Determine the [x, y] coordinate at the center of the cell enclosing the given text.  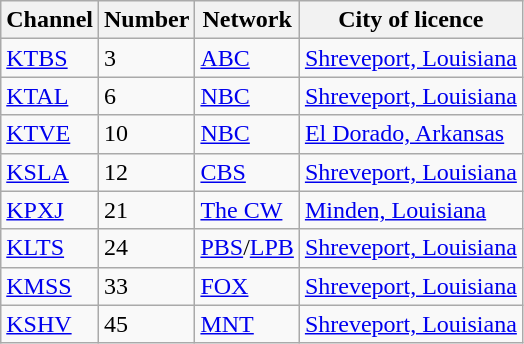
21 [147, 210]
City of licence [410, 20]
10 [147, 134]
KPXJ [50, 210]
KTAL [50, 96]
KMSS [50, 286]
MNT [247, 324]
6 [147, 96]
The CW [247, 210]
KSHV [50, 324]
Number [147, 20]
45 [147, 324]
Network [247, 20]
KSLA [50, 172]
ABC [247, 58]
KLTS [50, 248]
12 [147, 172]
CBS [247, 172]
24 [147, 248]
33 [147, 286]
Minden, Louisiana [410, 210]
KTBS [50, 58]
FOX [247, 286]
El Dorado, Arkansas [410, 134]
3 [147, 58]
KTVE [50, 134]
PBS/LPB [247, 248]
Channel [50, 20]
